Return (X, Y) of the center of cell containing provided text 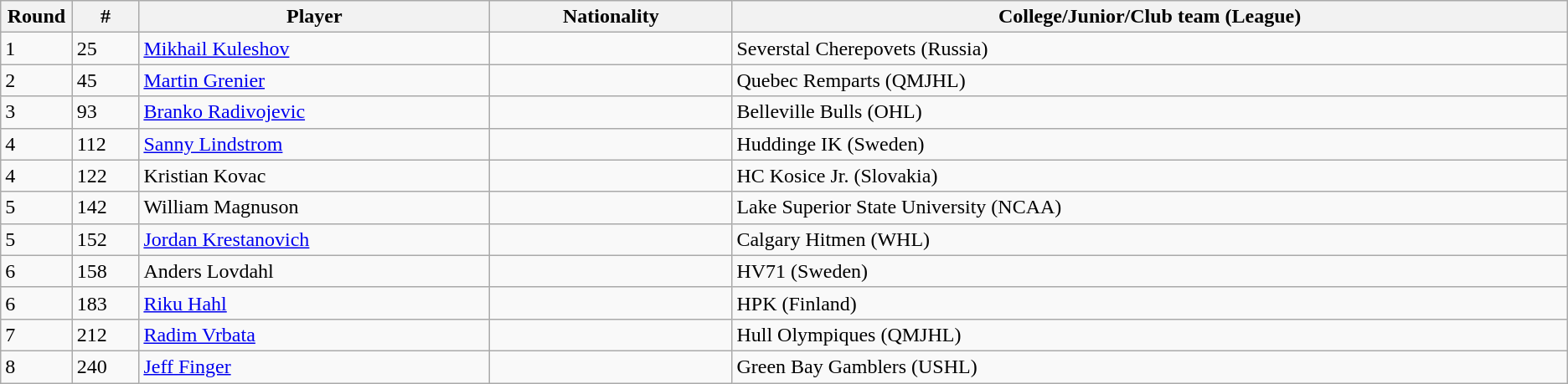
240 (106, 366)
45 (106, 80)
142 (106, 207)
Severstal Cherepovets (Russia) (1149, 49)
Round (37, 17)
Riku Hahl (315, 303)
Jordan Krestanovich (315, 239)
3 (37, 112)
152 (106, 239)
122 (106, 176)
Player (315, 17)
2 (37, 80)
Mikhail Kuleshov (315, 49)
Green Bay Gamblers (USHL) (1149, 366)
Radim Vrbata (315, 335)
Branko Radivojevic (315, 112)
Lake Superior State University (NCAA) (1149, 207)
HC Kosice Jr. (Slovakia) (1149, 176)
Quebec Remparts (QMJHL) (1149, 80)
158 (106, 271)
Sanny Lindstrom (315, 144)
93 (106, 112)
Kristian Kovac (315, 176)
Calgary Hitmen (WHL) (1149, 239)
212 (106, 335)
William Magnuson (315, 207)
# (106, 17)
Nationality (611, 17)
Belleville Bulls (OHL) (1149, 112)
7 (37, 335)
8 (37, 366)
112 (106, 144)
Jeff Finger (315, 366)
College/Junior/Club team (League) (1149, 17)
25 (106, 49)
Martin Grenier (315, 80)
HV71 (Sweden) (1149, 271)
Hull Olympiques (QMJHL) (1149, 335)
Anders Lovdahl (315, 271)
183 (106, 303)
1 (37, 49)
HPK (Finland) (1149, 303)
Huddinge IK (Sweden) (1149, 144)
